For the text-containing cell, return its midpoint in (x, y) coordinate format. 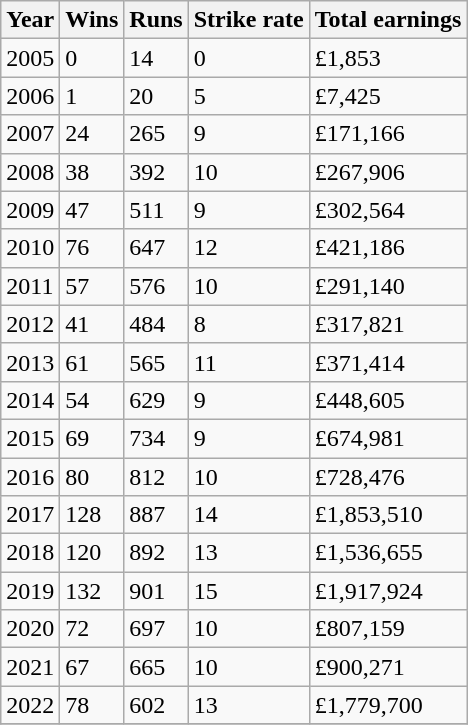
15 (248, 591)
2021 (30, 667)
2015 (30, 438)
2009 (30, 210)
2022 (30, 705)
£291,140 (388, 286)
57 (92, 286)
697 (156, 629)
£1,853,510 (388, 515)
£1,917,924 (388, 591)
392 (156, 172)
£807,159 (388, 629)
2013 (30, 362)
78 (92, 705)
£317,821 (388, 324)
£448,605 (388, 400)
£674,981 (388, 438)
2012 (30, 324)
£371,414 (388, 362)
576 (156, 286)
76 (92, 248)
132 (92, 591)
Total earnings (388, 20)
£171,166 (388, 134)
Runs (156, 20)
647 (156, 248)
£302,564 (388, 210)
69 (92, 438)
2005 (30, 58)
12 (248, 248)
54 (92, 400)
511 (156, 210)
67 (92, 667)
80 (92, 477)
665 (156, 667)
£1,853 (388, 58)
72 (92, 629)
2020 (30, 629)
38 (92, 172)
£1,536,655 (388, 553)
Year (30, 20)
128 (92, 515)
61 (92, 362)
2011 (30, 286)
602 (156, 705)
892 (156, 553)
2019 (30, 591)
629 (156, 400)
5 (248, 96)
2008 (30, 172)
24 (92, 134)
£900,271 (388, 667)
£728,476 (388, 477)
2018 (30, 553)
£1,779,700 (388, 705)
484 (156, 324)
2016 (30, 477)
565 (156, 362)
Wins (92, 20)
120 (92, 553)
887 (156, 515)
20 (156, 96)
734 (156, 438)
41 (92, 324)
2006 (30, 96)
265 (156, 134)
2014 (30, 400)
47 (92, 210)
2007 (30, 134)
901 (156, 591)
Strike rate (248, 20)
812 (156, 477)
£7,425 (388, 96)
2017 (30, 515)
11 (248, 362)
£267,906 (388, 172)
2010 (30, 248)
£421,186 (388, 248)
1 (92, 96)
8 (248, 324)
